Detect which cell encompasses the target text, then output its (x, y) center coordinate. 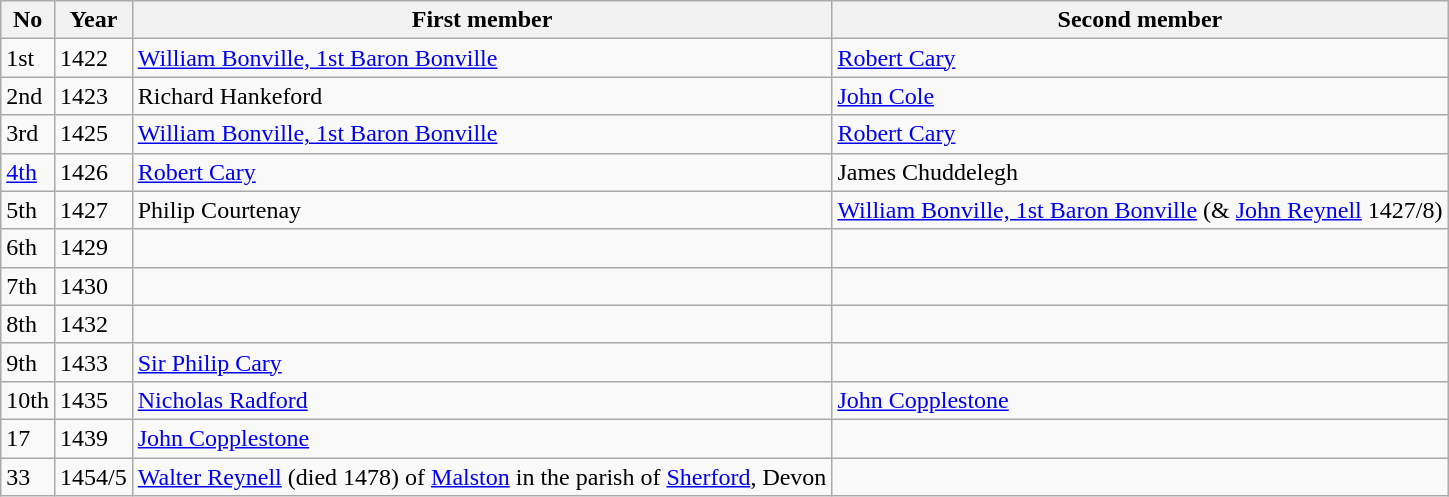
1430 (93, 286)
10th (28, 400)
1st (28, 58)
1423 (93, 96)
17 (28, 438)
1425 (93, 134)
1422 (93, 58)
No (28, 20)
Richard Hankeford (482, 96)
1427 (93, 210)
7th (28, 286)
1426 (93, 172)
Nicholas Radford (482, 400)
1454/5 (93, 477)
1429 (93, 248)
1433 (93, 362)
1435 (93, 400)
First member (482, 20)
9th (28, 362)
6th (28, 248)
1439 (93, 438)
8th (28, 324)
33 (28, 477)
4th (28, 172)
John Cole (1140, 96)
Sir Philip Cary (482, 362)
3rd (28, 134)
William Bonville, 1st Baron Bonville (& John Reynell 1427/8) (1140, 210)
Year (93, 20)
James Chuddelegh (1140, 172)
2nd (28, 96)
Walter Reynell (died 1478) of Malston in the parish of Sherford, Devon (482, 477)
5th (28, 210)
1432 (93, 324)
Philip Courtenay (482, 210)
Second member (1140, 20)
